Capture the cell that displays the provided text and extract its [X, Y] central coordinate. 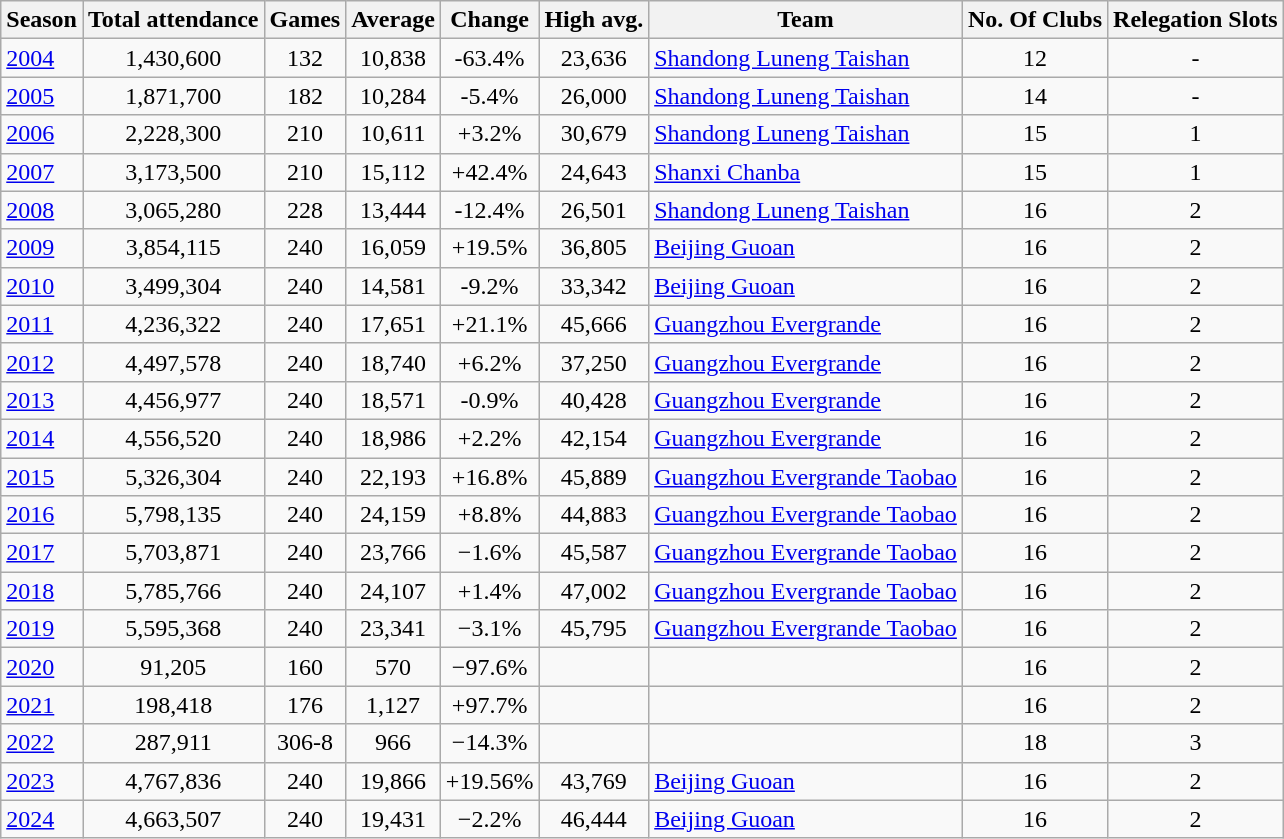
24,159 [394, 515]
2009 [42, 248]
+16.8% [490, 477]
43,769 [594, 781]
Average [394, 20]
Relegation Slots [1196, 20]
45,666 [594, 324]
10,611 [394, 134]
91,205 [173, 667]
2018 [42, 591]
2017 [42, 553]
132 [305, 58]
26,501 [594, 210]
16,059 [394, 248]
+42.4% [490, 172]
2020 [42, 667]
2015 [42, 477]
2004 [42, 58]
2013 [42, 400]
23,766 [394, 553]
4,767,836 [173, 781]
5,798,135 [173, 515]
36,805 [594, 248]
-5.4% [490, 96]
5,703,871 [173, 553]
−14.3% [490, 743]
3,065,280 [173, 210]
4,456,977 [173, 400]
2024 [42, 819]
45,889 [594, 477]
198,418 [173, 705]
24,107 [394, 591]
-12.4% [490, 210]
2021 [42, 705]
18 [1034, 743]
2007 [42, 172]
23,341 [394, 629]
1,127 [394, 705]
+19.56% [490, 781]
+2.2% [490, 438]
12 [1034, 58]
2,228,300 [173, 134]
-63.4% [490, 58]
15,112 [394, 172]
17,651 [394, 324]
176 [305, 705]
−1.6% [490, 553]
−3.1% [490, 629]
2008 [42, 210]
2022 [42, 743]
High avg. [594, 20]
4,497,578 [173, 362]
5,785,766 [173, 591]
3,854,115 [173, 248]
4,556,520 [173, 438]
966 [394, 743]
30,679 [594, 134]
-9.2% [490, 286]
18,740 [394, 362]
40,428 [594, 400]
37,250 [594, 362]
46,444 [594, 819]
18,571 [394, 400]
1,871,700 [173, 96]
3,499,304 [173, 286]
4,663,507 [173, 819]
Season [42, 20]
1,430,600 [173, 58]
2010 [42, 286]
Team [806, 20]
2023 [42, 781]
Change [490, 20]
4,236,322 [173, 324]
22,193 [394, 477]
18,986 [394, 438]
160 [305, 667]
287,911 [173, 743]
13,444 [394, 210]
2019 [42, 629]
2016 [42, 515]
+1.4% [490, 591]
5,595,368 [173, 629]
Shanxi Chanba [806, 172]
3,173,500 [173, 172]
14 [1034, 96]
23,636 [594, 58]
+97.7% [490, 705]
2006 [42, 134]
5,326,304 [173, 477]
+21.1% [490, 324]
10,838 [394, 58]
+19.5% [490, 248]
No. Of Clubs [1034, 20]
26,000 [594, 96]
24,643 [594, 172]
19,431 [394, 819]
2005 [42, 96]
2012 [42, 362]
19,866 [394, 781]
+6.2% [490, 362]
2014 [42, 438]
10,284 [394, 96]
3 [1196, 743]
44,883 [594, 515]
42,154 [594, 438]
−2.2% [490, 819]
306-8 [305, 743]
−97.6% [490, 667]
+8.8% [490, 515]
-0.9% [490, 400]
570 [394, 667]
45,587 [594, 553]
47,002 [594, 591]
Total attendance [173, 20]
14,581 [394, 286]
45,795 [594, 629]
228 [305, 210]
Games [305, 20]
33,342 [594, 286]
2011 [42, 324]
182 [305, 96]
+3.2% [490, 134]
